Return the [x, y] coordinate for the center point of the cell that contains the specified text.  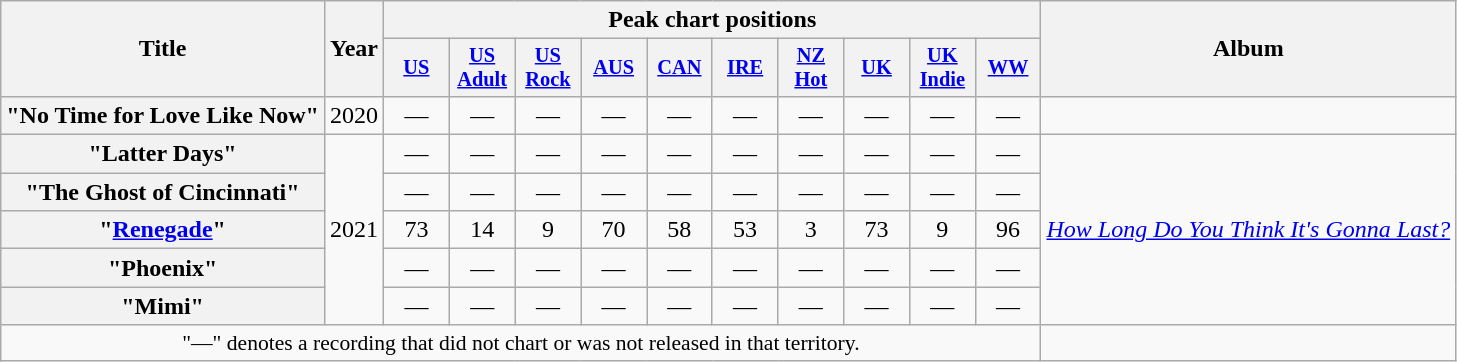
Year [354, 49]
96 [1008, 230]
58 [679, 230]
"No Time for Love Like Now" [163, 115]
"—" denotes a recording that did not chart or was not released in that territory. [521, 343]
CAN [679, 68]
WW [1008, 68]
USAdult [482, 68]
Title [163, 49]
UKIndie [942, 68]
IRE [745, 68]
"Mimi" [163, 306]
How Long Do You Think It's Gonna Last? [1248, 230]
Album [1248, 49]
14 [482, 230]
USRock [548, 68]
53 [745, 230]
"Phoenix" [163, 268]
2021 [354, 230]
"Latter Days" [163, 154]
UK [877, 68]
"Renegade" [163, 230]
NZ Hot [811, 68]
3 [811, 230]
Peak chart positions [712, 20]
US [417, 68]
AUS [614, 68]
"The Ghost of Cincinnati" [163, 192]
70 [614, 230]
2020 [354, 115]
